Find where the given text appears and provide that cell's center as (x, y) coordinate. 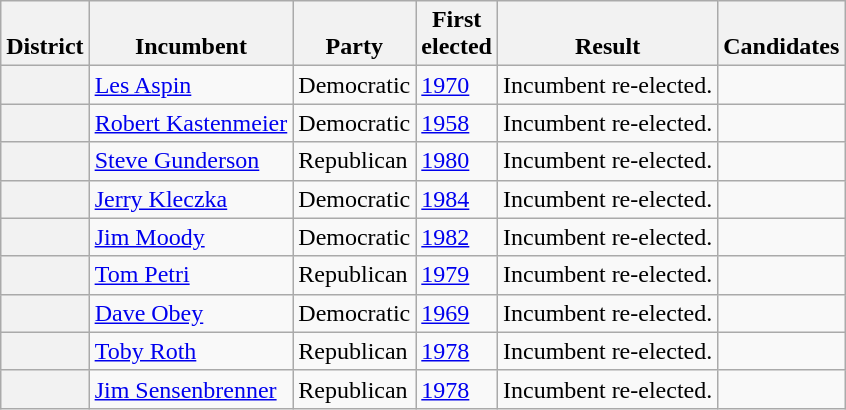
1982 (457, 237)
1969 (457, 313)
Jim Moody (191, 237)
Firstelected (457, 34)
Result (607, 34)
Party (354, 34)
1979 (457, 275)
Toby Roth (191, 351)
1970 (457, 85)
1958 (457, 123)
District (45, 34)
1980 (457, 161)
Tom Petri (191, 275)
Dave Obey (191, 313)
Robert Kastenmeier (191, 123)
Les Aspin (191, 85)
Jerry Kleczka (191, 199)
Incumbent (191, 34)
Jim Sensenbrenner (191, 389)
Candidates (782, 34)
Steve Gunderson (191, 161)
1984 (457, 199)
